Determine the [X, Y] coordinate at the center of the cell enclosing the given text.  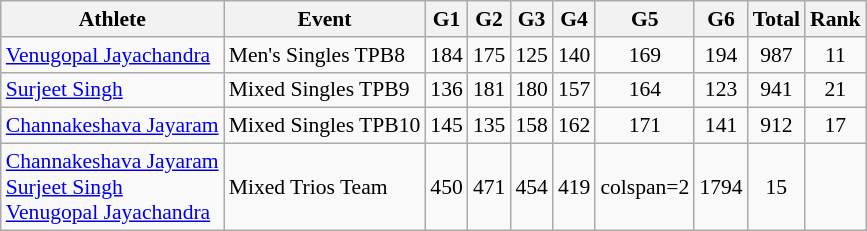
941 [776, 90]
21 [836, 90]
471 [490, 188]
15 [776, 188]
450 [446, 188]
171 [644, 126]
181 [490, 90]
G5 [644, 19]
Channakeshava Jayaram [112, 126]
158 [532, 126]
162 [574, 126]
17 [836, 126]
135 [490, 126]
11 [836, 55]
Venugopal Jayachandra [112, 55]
175 [490, 55]
169 [644, 55]
Men's Singles TPB8 [325, 55]
164 [644, 90]
145 [446, 126]
157 [574, 90]
Athlete [112, 19]
912 [776, 126]
141 [720, 126]
Mixed Singles TPB9 [325, 90]
180 [532, 90]
1794 [720, 188]
194 [720, 55]
Rank [836, 19]
Channakeshava JayaramSurjeet SinghVenugopal Jayachandra [112, 188]
454 [532, 188]
419 [574, 188]
Mixed Trios Team [325, 188]
Total [776, 19]
140 [574, 55]
136 [446, 90]
125 [532, 55]
184 [446, 55]
987 [776, 55]
colspan=2 [644, 188]
G2 [490, 19]
G6 [720, 19]
G1 [446, 19]
Event [325, 19]
Surjeet Singh [112, 90]
G3 [532, 19]
123 [720, 90]
G4 [574, 19]
Mixed Singles TPB10 [325, 126]
